For the text-containing cell, return its midpoint in (x, y) coordinate format. 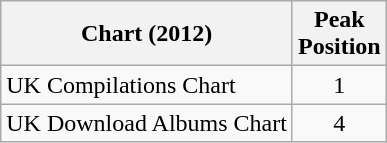
UK Compilations Chart (147, 85)
PeakPosition (339, 34)
UK Download Albums Chart (147, 123)
4 (339, 123)
1 (339, 85)
Chart (2012) (147, 34)
